From the cell containing the given text, extract its center point as (X, Y) coordinate. 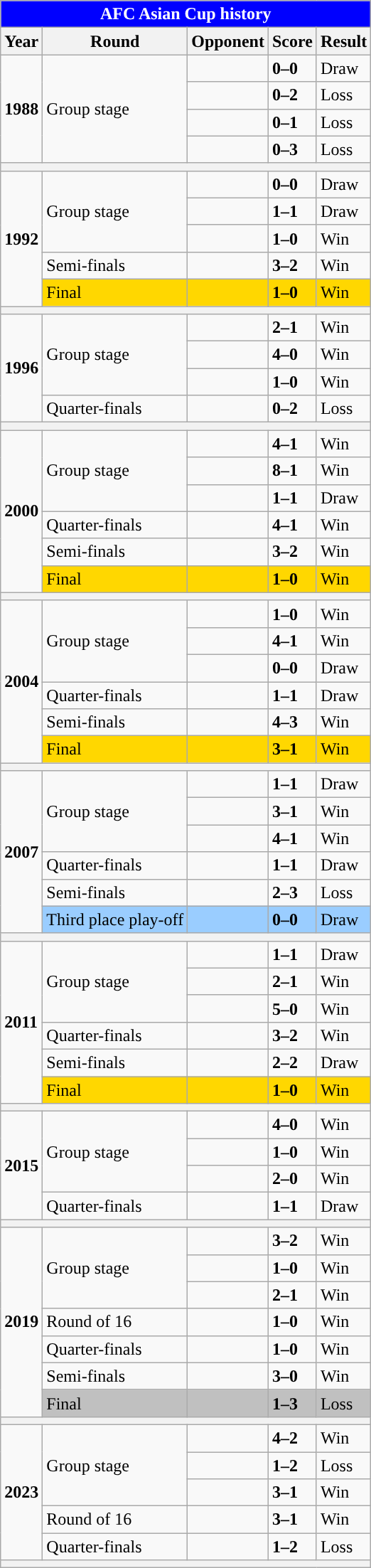
2007 (21, 852)
1–3 (292, 1403)
Round (115, 41)
0–1 (292, 122)
2000 (21, 511)
3–0 (292, 1376)
2011 (21, 1022)
0–3 (292, 149)
2004 (21, 681)
2–0 (292, 1179)
2–2 (292, 1062)
2023 (21, 1492)
1996 (21, 368)
Result (343, 41)
AFC Asian Cup history (186, 14)
2019 (21, 1322)
Third place play-off (115, 919)
4–2 (292, 1438)
2–3 (292, 892)
Year (21, 41)
5–0 (292, 1008)
1988 (21, 109)
4–3 (292, 722)
Opponent (228, 41)
8–1 (292, 471)
Score (292, 41)
1992 (21, 238)
2015 (21, 1166)
